Detect which cell encompasses the target text, then output its [x, y] center coordinate. 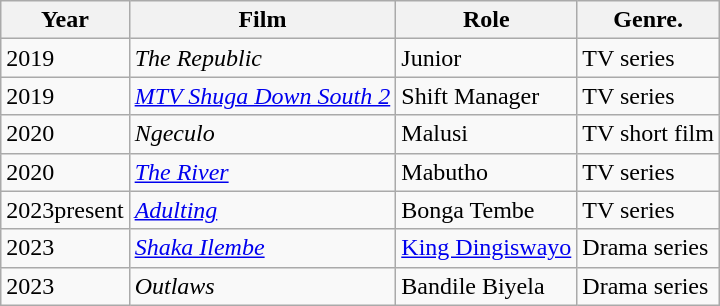
The Republic [262, 58]
Genre. [648, 20]
Year [65, 20]
Role [486, 20]
2023present [65, 210]
MTV Shuga Down South 2 [262, 96]
Junior [486, 58]
King Dingiswayo [486, 248]
Ngeculo [262, 134]
The River [262, 172]
Bonga Tembe [486, 210]
Film [262, 20]
Mabutho [486, 172]
Outlaws [262, 286]
Shift Manager [486, 96]
TV short film [648, 134]
Bandile Biyela [486, 286]
Malusi [486, 134]
Adulting [262, 210]
Shaka Ilembe [262, 248]
